Pinpoint the cell where the given text exists, returning its (x, y) midpoint coordinate. 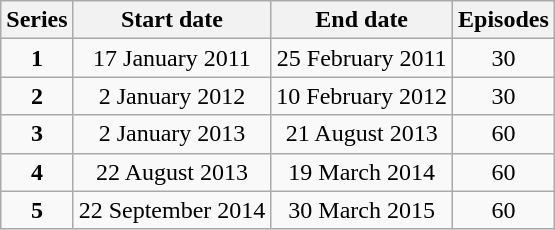
17 January 2011 (172, 58)
2 (37, 96)
End date (362, 20)
19 March 2014 (362, 172)
22 August 2013 (172, 172)
1 (37, 58)
2 January 2013 (172, 134)
Episodes (504, 20)
30 March 2015 (362, 210)
5 (37, 210)
10 February 2012 (362, 96)
4 (37, 172)
Start date (172, 20)
22 September 2014 (172, 210)
Series (37, 20)
2 January 2012 (172, 96)
21 August 2013 (362, 134)
25 February 2011 (362, 58)
3 (37, 134)
